From the cell containing the given text, extract its center point as (x, y) coordinate. 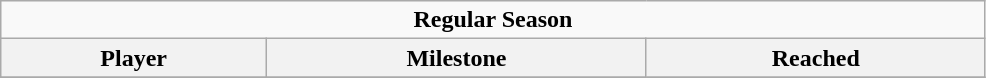
Milestone (457, 58)
Player (134, 58)
Regular Season (493, 20)
Reached (816, 58)
